Capture the cell that displays the provided text and extract its (x, y) central coordinate. 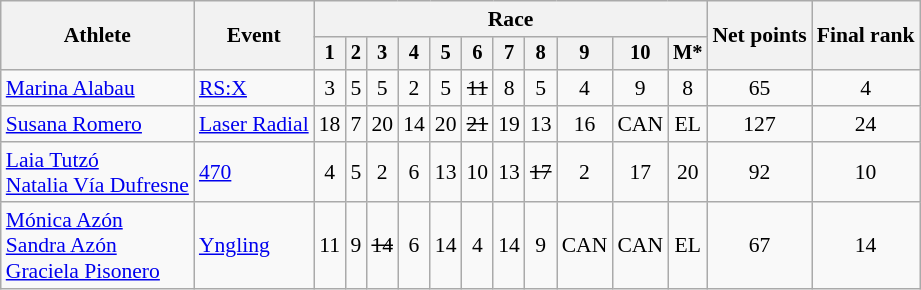
Susana Romero (98, 124)
Race (511, 19)
92 (759, 172)
65 (759, 88)
1 (330, 54)
M* (688, 54)
Laser Radial (254, 124)
RS:X (254, 88)
Mónica AzónSandra Azón Graciela Pisonero (98, 246)
Final rank (866, 36)
Event (254, 36)
19 (509, 124)
67 (759, 246)
Yngling (254, 246)
Athlete (98, 36)
Marina Alabau (98, 88)
24 (866, 124)
Laia TutzóNatalia Vía Dufresne (98, 172)
21 (477, 124)
470 (254, 172)
Net points (759, 36)
127 (759, 124)
18 (330, 124)
16 (585, 124)
